Detect which cell encompasses the target text, then output its (X, Y) center coordinate. 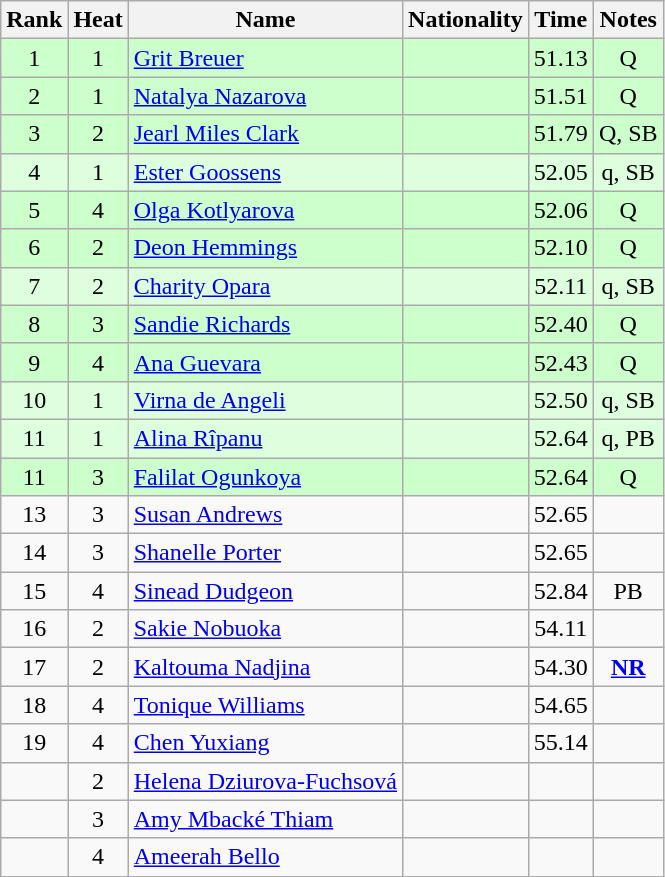
PB (628, 591)
Grit Breuer (265, 58)
18 (34, 705)
Ana Guevara (265, 362)
52.05 (560, 172)
Virna de Angeli (265, 400)
51.79 (560, 134)
Falilat Ogunkoya (265, 477)
14 (34, 553)
17 (34, 667)
15 (34, 591)
Ameerah Bello (265, 857)
Amy Mbacké Thiam (265, 819)
54.11 (560, 629)
Notes (628, 20)
Name (265, 20)
Nationality (466, 20)
10 (34, 400)
51.13 (560, 58)
16 (34, 629)
Olga Kotlyarova (265, 210)
Rank (34, 20)
Kaltouma Nadjina (265, 667)
Sinead Dudgeon (265, 591)
Tonique Williams (265, 705)
Jearl Miles Clark (265, 134)
Alina Rîpanu (265, 438)
9 (34, 362)
19 (34, 743)
Time (560, 20)
Natalya Nazarova (265, 96)
52.10 (560, 248)
52.11 (560, 286)
52.06 (560, 210)
52.40 (560, 324)
8 (34, 324)
Charity Opara (265, 286)
Susan Andrews (265, 515)
NR (628, 667)
Q, SB (628, 134)
54.65 (560, 705)
Shanelle Porter (265, 553)
54.30 (560, 667)
51.51 (560, 96)
13 (34, 515)
Helena Dziurova-Fuchsová (265, 781)
Sakie Nobuoka (265, 629)
6 (34, 248)
q, PB (628, 438)
Heat (98, 20)
Chen Yuxiang (265, 743)
Deon Hemmings (265, 248)
Ester Goossens (265, 172)
5 (34, 210)
55.14 (560, 743)
7 (34, 286)
52.43 (560, 362)
52.84 (560, 591)
52.50 (560, 400)
Sandie Richards (265, 324)
